Detect which cell encompasses the target text, then output its (X, Y) center coordinate. 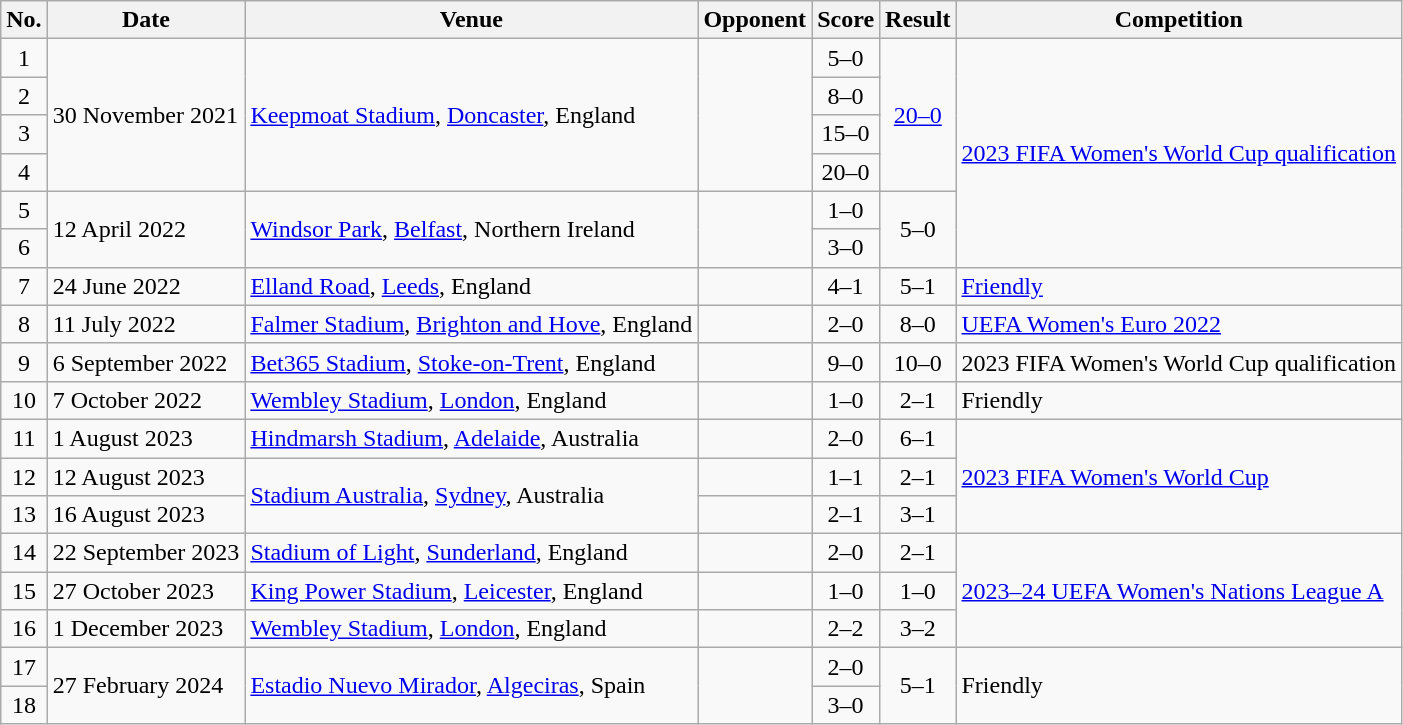
1 (24, 58)
UEFA Women's Euro 2022 (1179, 324)
12 August 2023 (146, 477)
14 (24, 553)
27 February 2024 (146, 686)
Bet365 Stadium, Stoke-on-Trent, England (472, 362)
13 (24, 515)
27 October 2023 (146, 591)
8 (24, 324)
2023–24 UEFA Women's Nations League A (1179, 591)
4–1 (846, 286)
3 (24, 134)
12 (24, 477)
2023 FIFA Women's World Cup (1179, 476)
Keepmoat Stadium, Doncaster, England (472, 115)
30 November 2021 (146, 115)
Result (918, 20)
18 (24, 705)
11 (24, 438)
11 July 2022 (146, 324)
Elland Road, Leeds, England (472, 286)
7 October 2022 (146, 400)
Estadio Nuevo Mirador, Algeciras, Spain (472, 686)
10–0 (918, 362)
7 (24, 286)
16 August 2023 (146, 515)
6 (24, 248)
3–1 (918, 515)
9–0 (846, 362)
1 December 2023 (146, 629)
12 April 2022 (146, 229)
1 August 2023 (146, 438)
24 June 2022 (146, 286)
1–1 (846, 477)
4 (24, 172)
King Power Stadium, Leicester, England (472, 591)
No. (24, 20)
17 (24, 667)
Venue (472, 20)
Competition (1179, 20)
Date (146, 20)
9 (24, 362)
22 September 2023 (146, 553)
Score (846, 20)
15 (24, 591)
5 (24, 210)
16 (24, 629)
6 September 2022 (146, 362)
Opponent (755, 20)
Windsor Park, Belfast, Northern Ireland (472, 229)
Stadium of Light, Sunderland, England (472, 553)
2 (24, 96)
3–2 (918, 629)
2–2 (846, 629)
Stadium Australia, Sydney, Australia (472, 496)
10 (24, 400)
15–0 (846, 134)
Falmer Stadium, Brighton and Hove, England (472, 324)
Hindmarsh Stadium, Adelaide, Australia (472, 438)
6–1 (918, 438)
